Identify which cell holds the provided text, then report its (x, y) central coordinate. 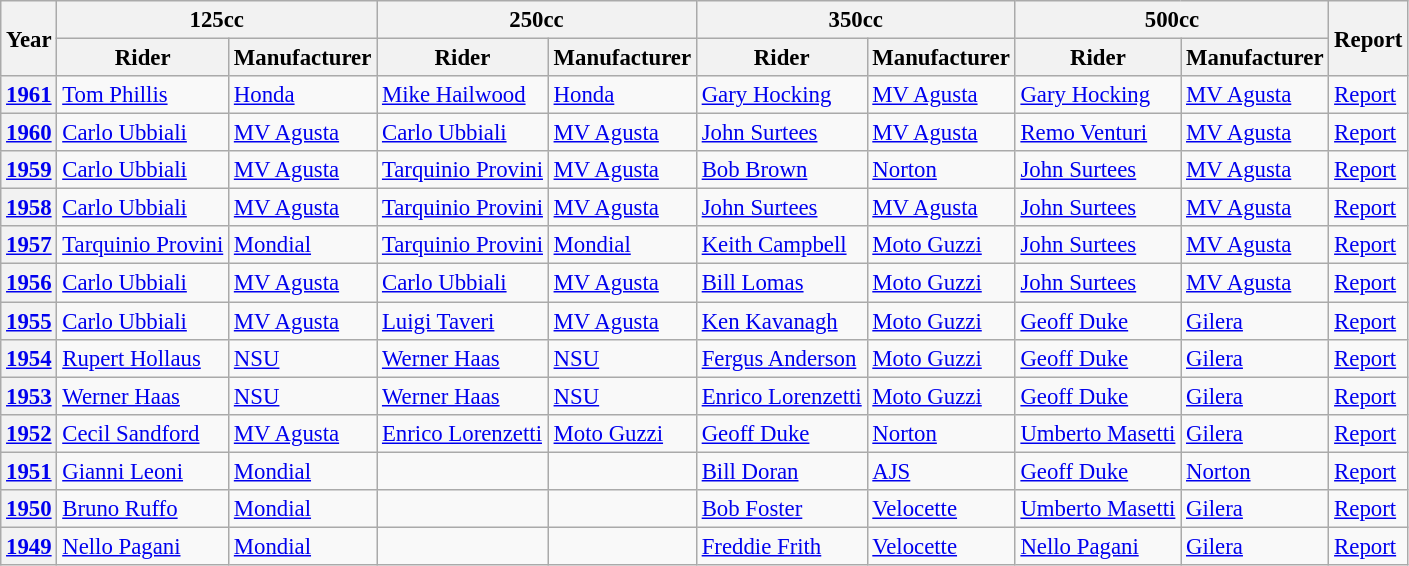
Bill Doran (782, 471)
1954 (29, 358)
1953 (29, 396)
Mike Hailwood (463, 95)
AJS (941, 471)
500cc (1172, 20)
1951 (29, 471)
Gianni Leoni (143, 471)
Bob Foster (782, 509)
125cc (217, 20)
1952 (29, 433)
Cecil Sandford (143, 433)
Year (29, 38)
Fergus Anderson (782, 358)
350cc (856, 20)
Keith Campbell (782, 245)
Bob Brown (782, 170)
Bill Lomas (782, 283)
1950 (29, 509)
1959 (29, 170)
Bruno Ruffo (143, 509)
250cc (537, 20)
1960 (29, 133)
1961 (29, 95)
1956 (29, 283)
1955 (29, 321)
Ken Kavanagh (782, 321)
1958 (29, 208)
Rupert Hollaus (143, 358)
Tom Phillis (143, 95)
Luigi Taveri (463, 321)
Freddie Frith (782, 546)
1949 (29, 546)
Remo Venturi (1098, 133)
1957 (29, 245)
